Return the (X, Y) coordinate for the center point of the cell that contains the specified text.  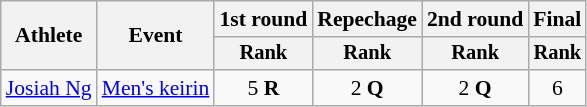
Josiah Ng (49, 88)
5 R (263, 88)
6 (557, 88)
2nd round (475, 19)
1st round (263, 19)
Final (557, 19)
Event (156, 36)
Repechage (367, 19)
Men's keirin (156, 88)
Athlete (49, 36)
